Find where the given text appears and provide that cell's center as [x, y] coordinate. 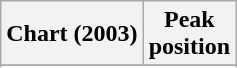
Chart (2003) [72, 34]
Peak position [189, 34]
